Locate the cell with the specified text and output its (x, y) center coordinate. 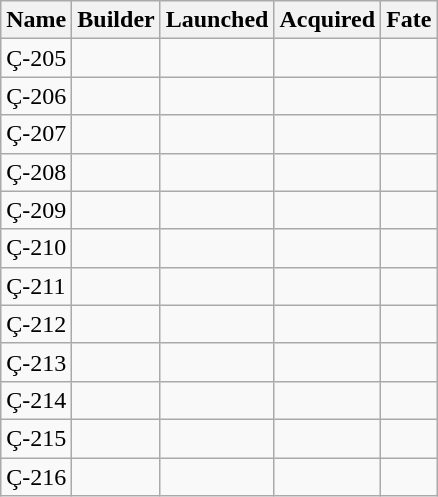
Ç-212 (36, 324)
Acquired (328, 20)
Ç-205 (36, 58)
Ç-216 (36, 477)
Ç-208 (36, 172)
Ç-207 (36, 134)
Ç-214 (36, 400)
Ç-209 (36, 210)
Fate (409, 20)
Ç-211 (36, 286)
Builder (116, 20)
Ç-206 (36, 96)
Name (36, 20)
Ç-215 (36, 438)
Launched (217, 20)
Ç-210 (36, 248)
Ç-213 (36, 362)
